Return [X, Y] of the center of cell containing provided text 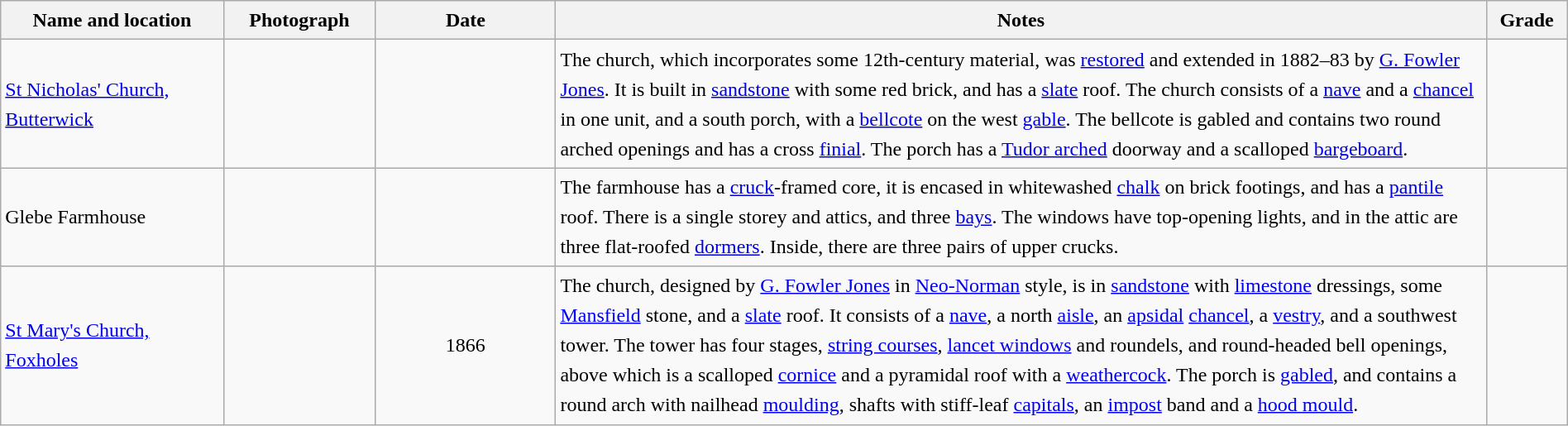
St Mary's Church, Foxholes [112, 346]
1866 [466, 346]
Glebe Farmhouse [112, 217]
St Nicholas' Church, Butterwick [112, 104]
Name and location [112, 20]
Photograph [299, 20]
Grade [1527, 20]
Date [466, 20]
Notes [1021, 20]
